Locate the cell with the specified text and output its (x, y) center coordinate. 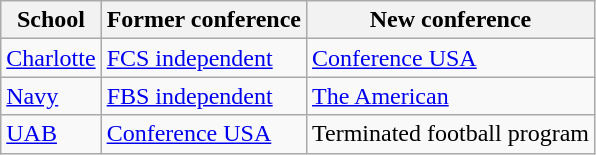
FCS independent (204, 58)
School (51, 20)
Former conference (204, 20)
Terminated football program (451, 134)
Charlotte (51, 58)
FBS independent (204, 96)
Navy (51, 96)
UAB (51, 134)
The American (451, 96)
New conference (451, 20)
